Output the (x, y) coordinate of the center of the cell containing the given text.  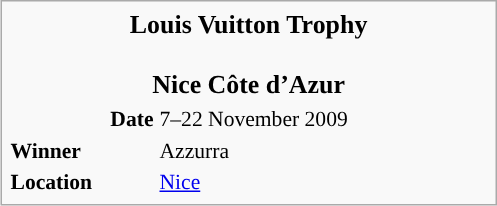
Location (82, 182)
Azzurra (323, 150)
7–22 November 2009 (323, 119)
Date (82, 119)
Nice (323, 182)
Louis Vuitton TrophyNice Côte d’Azur (248, 56)
Winner (82, 150)
